Provide the (x, y) coordinate of the cell's center where the given text is located.  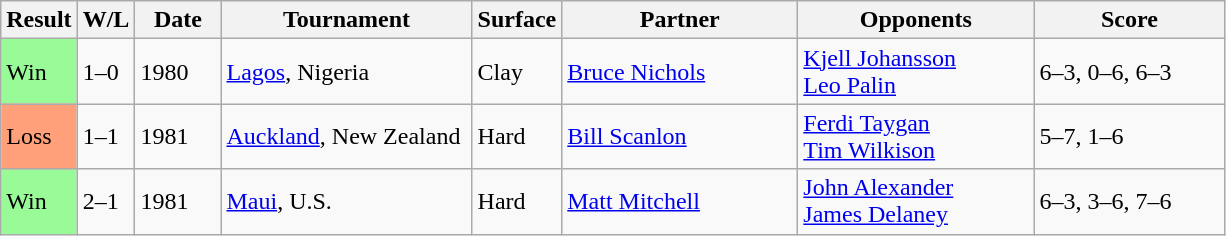
Score (1130, 20)
Tournament (346, 20)
2–1 (106, 202)
Bruce Nichols (680, 72)
Auckland, New Zealand (346, 136)
Result (39, 20)
6–3, 3–6, 7–6 (1130, 202)
Clay (517, 72)
Maui, U.S. (346, 202)
1–1 (106, 136)
1–0 (106, 72)
Matt Mitchell (680, 202)
Lagos, Nigeria (346, 72)
John Alexander James Delaney (916, 202)
Bill Scanlon (680, 136)
5–7, 1–6 (1130, 136)
1980 (178, 72)
Loss (39, 136)
6–3, 0–6, 6–3 (1130, 72)
Opponents (916, 20)
W/L (106, 20)
Date (178, 20)
Surface (517, 20)
Kjell Johansson Leo Palin (916, 72)
Ferdi Taygan Tim Wilkison (916, 136)
Partner (680, 20)
